Provide the (x, y) coordinate of the cell's center where the given text is located.  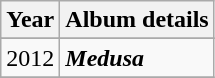
2012 (30, 58)
Year (30, 20)
Album details (137, 20)
Medusa (137, 58)
